Find where the given text appears and provide that cell's center as [X, Y] coordinate. 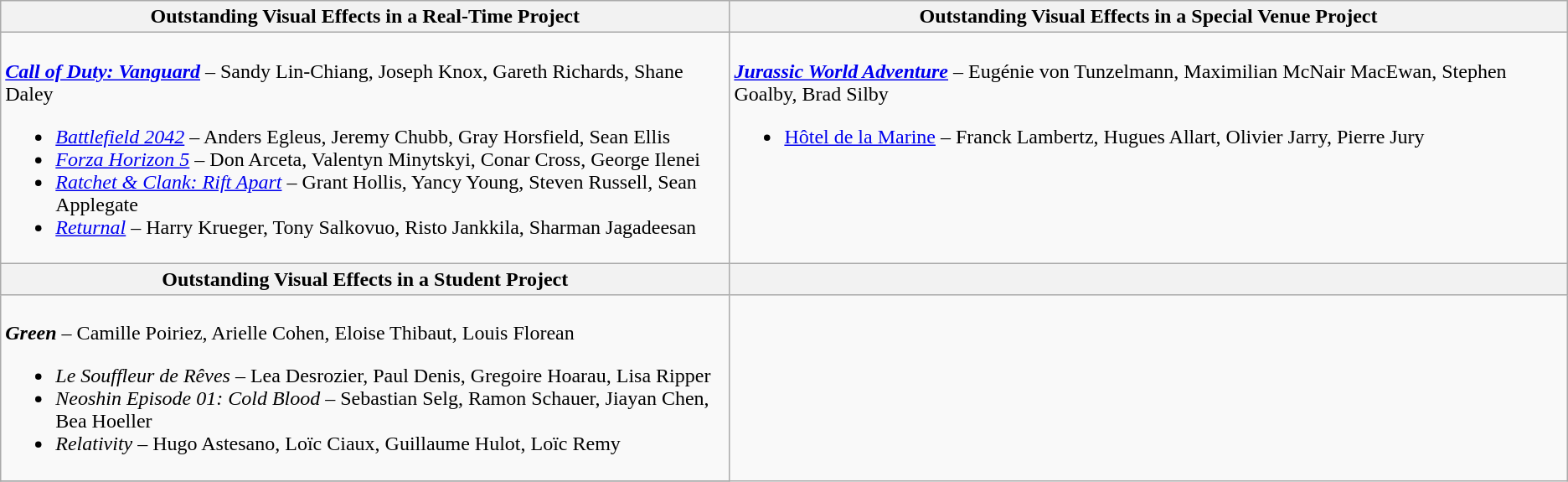
Outstanding Visual Effects in a Special Venue Project [1148, 17]
Outstanding Visual Effects in a Student Project [365, 279]
Outstanding Visual Effects in a Real-Time Project [365, 17]
